Output the [x, y] coordinate of the center of the cell containing the given text.  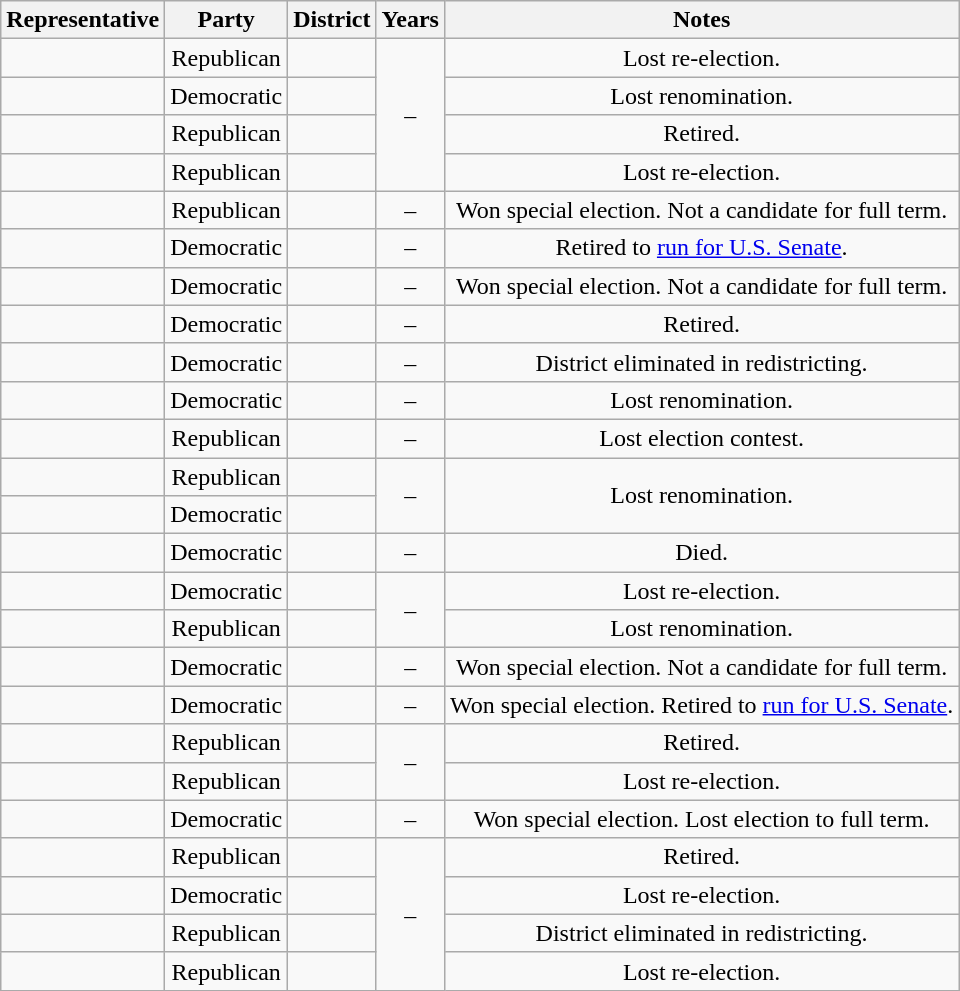
Representative [83, 20]
Party [226, 20]
Died. [701, 553]
Won special election. Retired to run for U.S. Senate. [701, 705]
Years [410, 20]
Won special election. Lost election to full term. [701, 819]
Lost election contest. [701, 438]
Notes [701, 20]
Retired to run for U.S. Senate. [701, 248]
District [332, 20]
